For the text-containing cell, return its midpoint in [x, y] coordinate format. 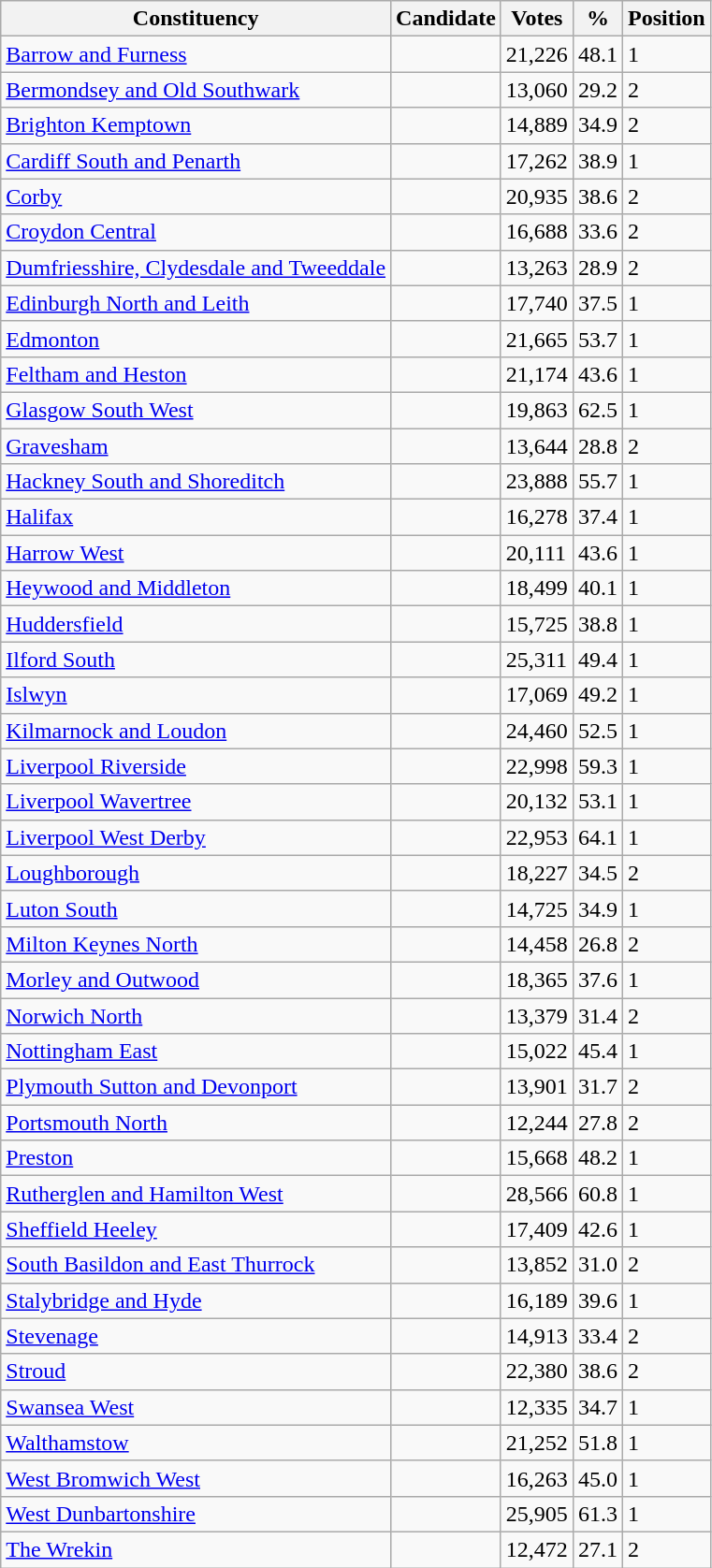
52.5 [597, 731]
28,566 [537, 1194]
12,472 [537, 1549]
17,069 [537, 695]
25,311 [537, 660]
24,460 [537, 731]
Stalybridge and Hyde [196, 1300]
Glasgow South West [196, 410]
Harrow West [196, 553]
33.6 [597, 232]
Barrow and Furness [196, 54]
29.2 [597, 90]
Kilmarnock and Loudon [196, 731]
33.4 [597, 1336]
37.6 [597, 980]
37.5 [597, 303]
60.8 [597, 1194]
South Basildon and East Thurrock [196, 1265]
Norwich North [196, 1015]
The Wrekin [196, 1549]
Edinburgh North and Leith [196, 303]
Cardiff South and Penarth [196, 161]
Sheffield Heeley [196, 1229]
% [597, 19]
Dumfriesshire, Clydesdale and Tweeddale [196, 268]
17,740 [537, 303]
49.4 [597, 660]
16,189 [537, 1300]
45.4 [597, 1052]
Hackney South and Shoreditch [196, 482]
27.8 [597, 1123]
31.0 [597, 1265]
18,365 [537, 980]
14,458 [537, 944]
Loughborough [196, 873]
16,688 [537, 232]
Edmonton [196, 339]
13,379 [537, 1015]
45.0 [597, 1478]
17,409 [537, 1229]
22,998 [537, 766]
51.8 [597, 1443]
20,132 [537, 802]
Votes [537, 19]
19,863 [537, 410]
Stroud [196, 1372]
28.9 [597, 268]
37.4 [597, 517]
13,060 [537, 90]
Liverpool Riverside [196, 766]
Portsmouth North [196, 1123]
Plymouth Sutton and Devonport [196, 1087]
62.5 [597, 410]
59.3 [597, 766]
12,335 [537, 1407]
16,263 [537, 1478]
18,227 [537, 873]
20,111 [537, 553]
39.6 [597, 1300]
14,913 [537, 1336]
13,901 [537, 1087]
55.7 [597, 482]
27.1 [597, 1549]
34.7 [597, 1407]
26.8 [597, 944]
64.1 [597, 837]
13,263 [537, 268]
Swansea West [196, 1407]
Corby [196, 196]
15,668 [537, 1158]
Position [666, 19]
West Bromwich West [196, 1478]
Gravesham [196, 446]
21,665 [537, 339]
31.7 [597, 1087]
40.1 [597, 588]
42.6 [597, 1229]
Nottingham East [196, 1052]
18,499 [537, 588]
Rutherglen and Hamilton West [196, 1194]
15,725 [537, 624]
Bermondsey and Old Southwark [196, 90]
53.7 [597, 339]
49.2 [597, 695]
Milton Keynes North [196, 944]
21,174 [537, 374]
Stevenage [196, 1336]
22,380 [537, 1372]
Huddersfield [196, 624]
Ilford South [196, 660]
Morley and Outwood [196, 980]
12,244 [537, 1123]
28.8 [597, 446]
Liverpool Wavertree [196, 802]
61.3 [597, 1514]
Feltham and Heston [196, 374]
Constituency [196, 19]
Liverpool West Derby [196, 837]
13,852 [537, 1265]
Luton South [196, 908]
Croydon Central [196, 232]
38.9 [597, 161]
21,226 [537, 54]
Candidate [446, 19]
West Dunbartonshire [196, 1514]
Preston [196, 1158]
53.1 [597, 802]
38.8 [597, 624]
Heywood and Middleton [196, 588]
31.4 [597, 1015]
22,953 [537, 837]
16,278 [537, 517]
14,725 [537, 908]
48.2 [597, 1158]
23,888 [537, 482]
13,644 [537, 446]
34.5 [597, 873]
48.1 [597, 54]
20,935 [537, 196]
15,022 [537, 1052]
Brighton Kemptown [196, 125]
Halifax [196, 517]
Islwyn [196, 695]
Walthamstow [196, 1443]
21,252 [537, 1443]
25,905 [537, 1514]
17,262 [537, 161]
14,889 [537, 125]
